Search for the cell housing the specified text and yield its (X, Y) center coordinate. 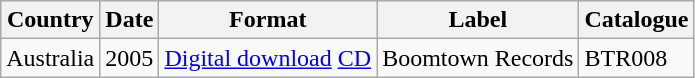
BTR008 (636, 58)
Format (268, 20)
Boomtown Records (478, 58)
Digital download CD (268, 58)
Country (50, 20)
2005 (130, 58)
Catalogue (636, 20)
Australia (50, 58)
Date (130, 20)
Label (478, 20)
